Output the [x, y] coordinate of the center of the cell containing the given text.  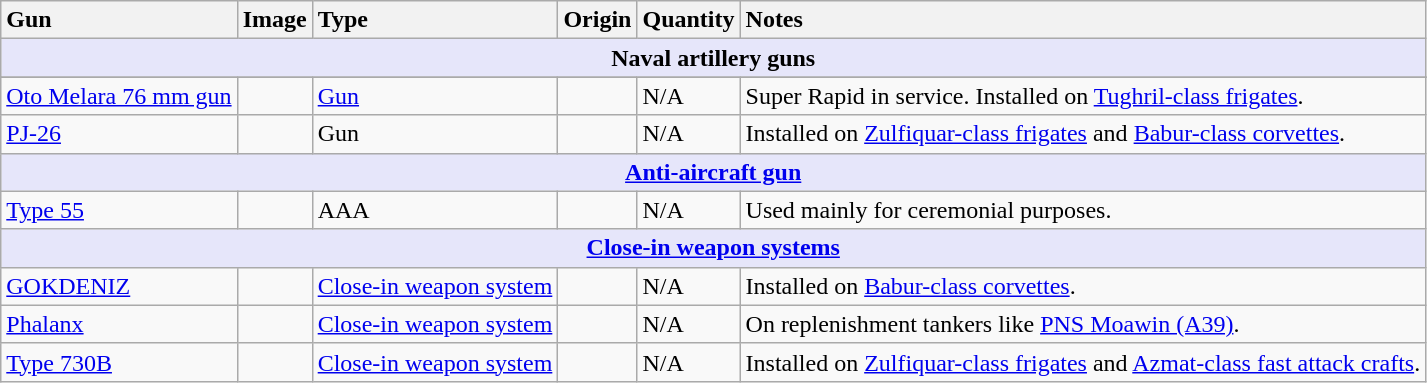
Super Rapid in service. Installed on Tughril-class frigates. [1083, 96]
On replenishment tankers like PNS Moawin (A39). [1083, 324]
Installed on Zulfiquar-class frigates and Babur-class corvettes. [1083, 134]
Phalanx [119, 324]
Installed on Zulfiquar-class frigates and Azmat-class fast attack crafts. [1083, 362]
Quantity [688, 20]
Type 55 [119, 210]
Used mainly for ceremonial purposes. [1083, 210]
Naval artillery guns [714, 58]
Notes [1083, 20]
AAA [435, 210]
Origin [598, 20]
PJ-26 [119, 134]
Close-in weapon systems [714, 248]
Type 730B [119, 362]
Oto Melara 76 mm gun [119, 96]
GOKDENIZ [119, 286]
Type [435, 20]
Image [274, 20]
Installed on Babur-class corvettes. [1083, 286]
Anti-aircraft gun [714, 172]
